Locate the cell with the specified text and output its (x, y) center coordinate. 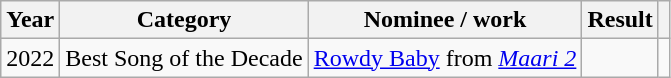
Best Song of the Decade (184, 58)
Category (184, 20)
Nominee / work (445, 20)
Rowdy Baby from Maari 2 (445, 58)
Result (620, 20)
Year (30, 20)
2022 (30, 58)
